Return the [X, Y] coordinate for the center point of the cell that contains the specified text.  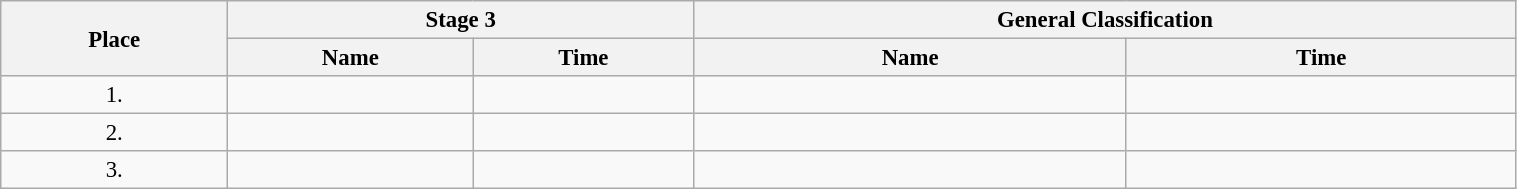
Place [114, 38]
General Classification [1105, 20]
Stage 3 [461, 20]
1. [114, 95]
2. [114, 133]
3. [114, 170]
